Detect which cell encompasses the target text, then output its (x, y) center coordinate. 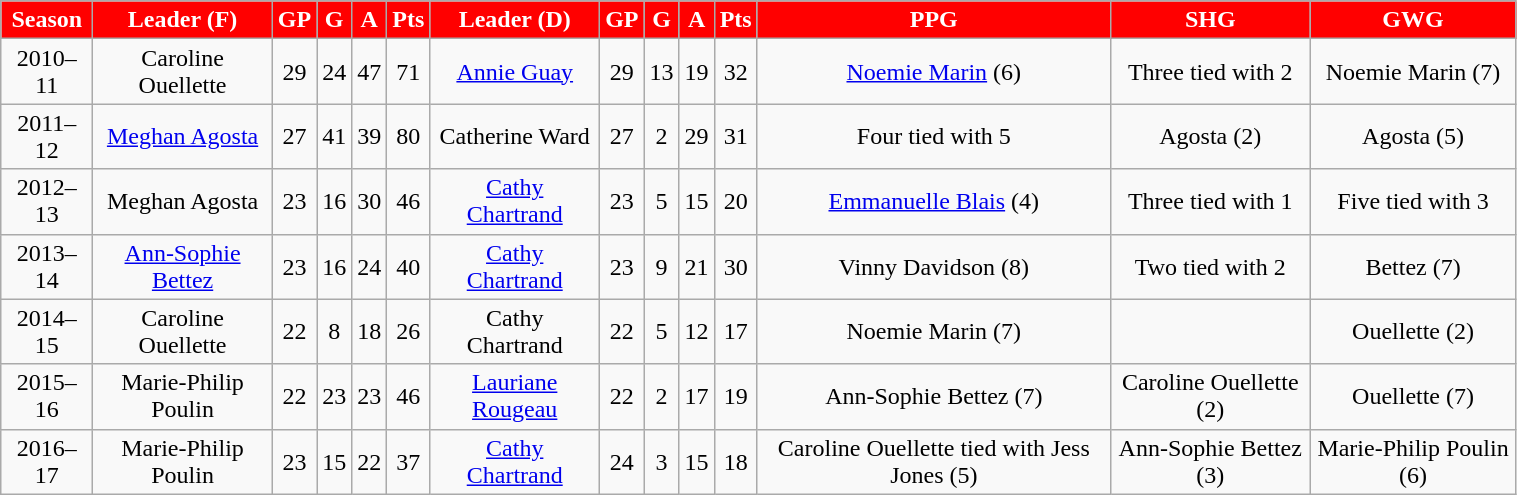
SHG (1210, 20)
Three tied with 2 (1210, 72)
2016–17 (47, 462)
2011–12 (47, 136)
Noemie Marin (6) (934, 72)
32 (736, 72)
Lauriane Rougeau (515, 396)
2012–13 (47, 202)
Ann-Sophie Bettez (7) (934, 396)
Caroline Ouellette tied with Jess Jones (5) (934, 462)
47 (370, 72)
37 (408, 462)
Leader (D) (515, 20)
31 (736, 136)
2015–16 (47, 396)
3 (662, 462)
Ann-Sophie Bettez (3) (1210, 462)
13 (662, 72)
Ouellette (2) (1413, 332)
PPG (934, 20)
Vinny Davidson (8) (934, 266)
Ouellette (7) (1413, 396)
8 (334, 332)
Three tied with 1 (1210, 202)
80 (408, 136)
Caroline Ouellette (2) (1210, 396)
2010–11 (47, 72)
40 (408, 266)
Ann-Sophie Bettez (182, 266)
Agosta (5) (1413, 136)
Leader (F) (182, 20)
39 (370, 136)
9 (662, 266)
GWG (1413, 20)
71 (408, 72)
26 (408, 332)
Marie-Philip Poulin (6) (1413, 462)
2013–14 (47, 266)
Two tied with 2 (1210, 266)
Four tied with 5 (934, 136)
Five tied with 3 (1413, 202)
Agosta (2) (1210, 136)
20 (736, 202)
Annie Guay (515, 72)
2014–15 (47, 332)
Catherine Ward (515, 136)
Bettez (7) (1413, 266)
12 (696, 332)
41 (334, 136)
Season (47, 20)
21 (696, 266)
Emmanuelle Blais (4) (934, 202)
